Scan for the cell matching the given text and deliver its (x, y) coordinate at center. 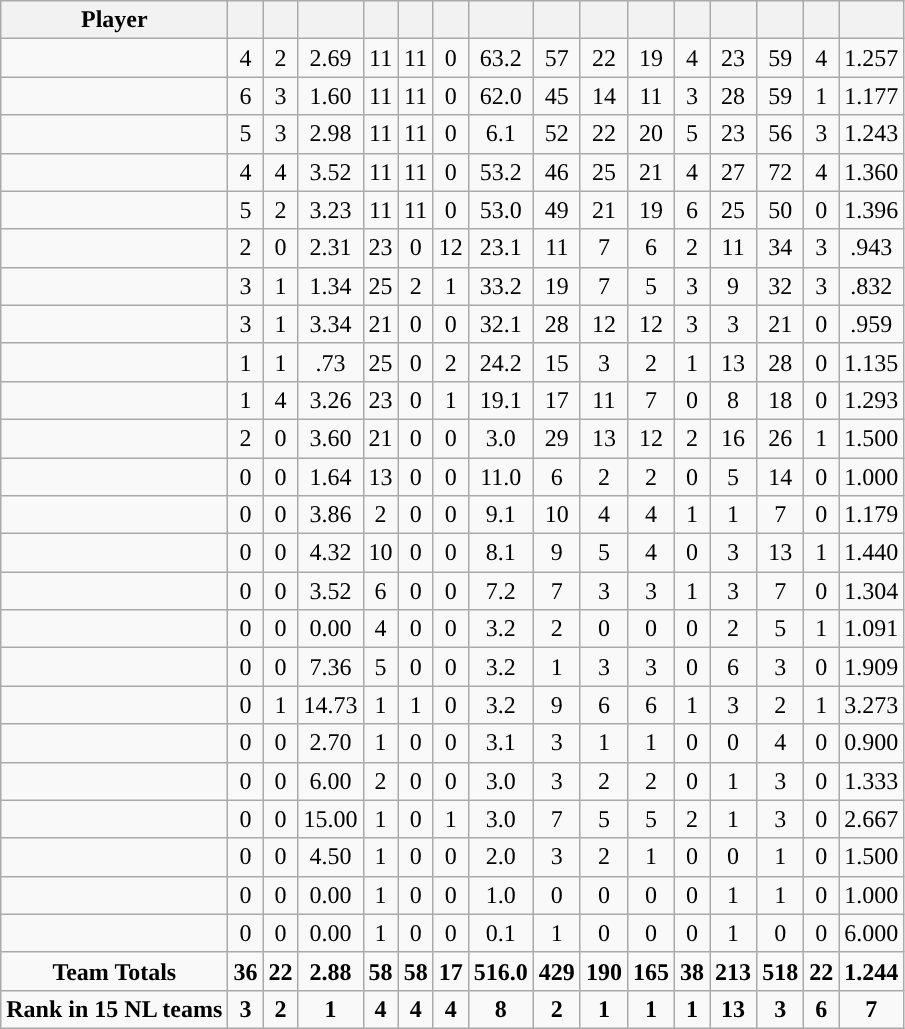
3.273 (872, 705)
46 (556, 172)
3.34 (330, 324)
15 (556, 362)
63.2 (500, 58)
1.360 (872, 172)
6.1 (500, 134)
15.00 (330, 819)
1.0 (500, 895)
53.0 (500, 210)
14.73 (330, 705)
6.000 (872, 933)
1.179 (872, 515)
1.396 (872, 210)
.73 (330, 362)
57 (556, 58)
2.98 (330, 134)
3.86 (330, 515)
1.244 (872, 971)
1.440 (872, 553)
3.26 (330, 400)
52 (556, 134)
1.257 (872, 58)
1.243 (872, 134)
23.1 (500, 248)
165 (650, 971)
1.177 (872, 96)
18 (780, 400)
1.34 (330, 286)
26 (780, 438)
19.1 (500, 400)
2.667 (872, 819)
2.69 (330, 58)
49 (556, 210)
7.2 (500, 591)
11.0 (500, 477)
2.31 (330, 248)
36 (246, 971)
1.091 (872, 629)
32.1 (500, 324)
33.2 (500, 286)
3.23 (330, 210)
.943 (872, 248)
16 (734, 438)
4.32 (330, 553)
7.36 (330, 667)
1.60 (330, 96)
20 (650, 134)
9.1 (500, 515)
0.1 (500, 933)
38 (692, 971)
34 (780, 248)
190 (604, 971)
45 (556, 96)
50 (780, 210)
.959 (872, 324)
1.293 (872, 400)
29 (556, 438)
Player (114, 20)
2.70 (330, 743)
516.0 (500, 971)
3.1 (500, 743)
72 (780, 172)
213 (734, 971)
1.333 (872, 781)
1.304 (872, 591)
6.00 (330, 781)
429 (556, 971)
3.60 (330, 438)
1.135 (872, 362)
1.64 (330, 477)
53.2 (500, 172)
1.909 (872, 667)
27 (734, 172)
56 (780, 134)
8.1 (500, 553)
4.50 (330, 857)
Team Totals (114, 971)
62.0 (500, 96)
32 (780, 286)
Rank in 15 NL teams (114, 1009)
0.900 (872, 743)
.832 (872, 286)
518 (780, 971)
2.0 (500, 857)
2.88 (330, 971)
24.2 (500, 362)
